Return the (X, Y) coordinate for the center point of the cell that contains the specified text.  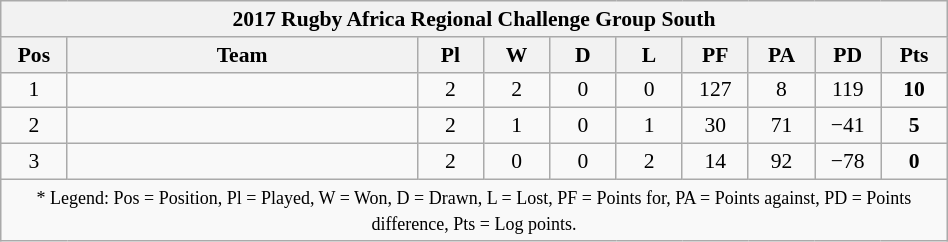
92 (781, 162)
2017 Rugby Africa Regional Challenge Group South (474, 19)
PA (781, 55)
8 (781, 90)
* Legend: Pos = Position, Pl = Played, W = Won, D = Drawn, L = Lost, PF = Points for, PA = Points against, PD = Points difference, Pts = Log points. (474, 210)
Pts (914, 55)
71 (781, 126)
30 (715, 126)
10 (914, 90)
Pl (450, 55)
L (649, 55)
14 (715, 162)
Pos (34, 55)
PD (848, 55)
−41 (848, 126)
3 (34, 162)
Team (242, 55)
5 (914, 126)
−78 (848, 162)
PF (715, 55)
119 (848, 90)
W (516, 55)
127 (715, 90)
D (583, 55)
